Scan for the cell matching the given text and deliver its [X, Y] coordinate at center. 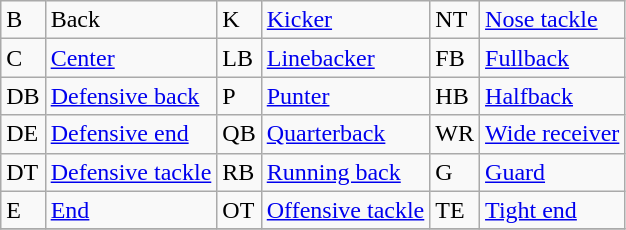
E [23, 210]
Offensive tackle [346, 210]
Nose tackle [552, 20]
OT [239, 210]
Kicker [346, 20]
LB [239, 58]
Wide receiver [552, 134]
WR [455, 134]
Running back [346, 172]
Tight end [552, 210]
G [455, 172]
B [23, 20]
NT [455, 20]
Center [131, 58]
P [239, 96]
DT [23, 172]
Back [131, 20]
Defensive back [131, 96]
QB [239, 134]
K [239, 20]
Defensive tackle [131, 172]
DE [23, 134]
HB [455, 96]
Quarterback [346, 134]
C [23, 58]
FB [455, 58]
Defensive end [131, 134]
Linebacker [346, 58]
RB [239, 172]
TE [455, 210]
Guard [552, 172]
DB [23, 96]
Fullback [552, 58]
Halfback [552, 96]
Punter [346, 96]
End [131, 210]
